Search for the cell housing the specified text and yield its (x, y) center coordinate. 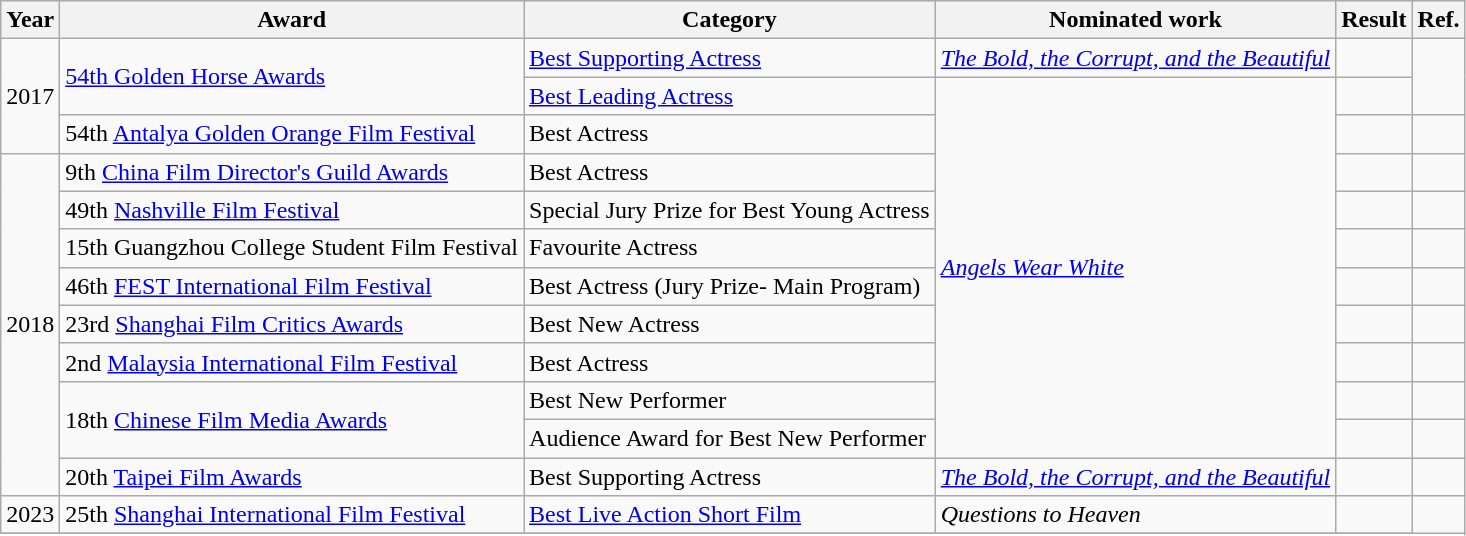
23rd Shanghai Film Critics Awards (292, 324)
49th Nashville Film Festival (292, 210)
Best New Actress (730, 324)
Best Leading Actress (730, 96)
54th Golden Horse Awards (292, 77)
20th Taipei Film Awards (292, 477)
46th FEST International Film Festival (292, 286)
9th China Film Director's Guild Awards (292, 172)
2017 (30, 96)
Questions to Heaven (1135, 515)
Angels Wear White (1135, 268)
Best Actress (Jury Prize- Main Program) (730, 286)
2023 (30, 515)
Ref. (1438, 20)
2nd Malaysia International Film Festival (292, 362)
Favourite Actress (730, 248)
Best New Performer (730, 400)
Year (30, 20)
Award (292, 20)
Special Jury Prize for Best Young Actress (730, 210)
Audience Award for Best New Performer (730, 438)
Result (1374, 20)
15th Guangzhou College Student Film Festival (292, 248)
Category (730, 20)
25th Shanghai International Film Festival (292, 515)
54th Antalya Golden Orange Film Festival (292, 134)
18th Chinese Film Media Awards (292, 419)
Nominated work (1135, 20)
Best Live Action Short Film (730, 515)
2018 (30, 324)
